Return [X, Y] of the center of cell containing provided text 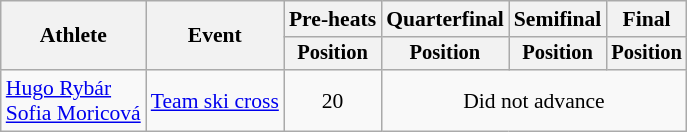
Pre-heats [332, 19]
Semifinal [558, 19]
Team ski cross [215, 100]
Quarterfinal [445, 19]
Athlete [74, 36]
Event [215, 36]
Hugo RybárSofia Moricová [74, 100]
20 [332, 100]
Final [646, 19]
Did not advance [534, 100]
